Detect which cell encompasses the target text, then output its (X, Y) center coordinate. 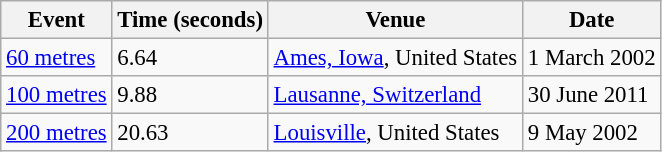
6.64 (190, 58)
60 metres (56, 58)
100 metres (56, 95)
Ames, Iowa, United States (395, 58)
9 May 2002 (591, 133)
1 March 2002 (591, 58)
Time (seconds) (190, 20)
30 June 2011 (591, 95)
Date (591, 20)
9.88 (190, 95)
Louisville, United States (395, 133)
20.63 (190, 133)
Lausanne, Switzerland (395, 95)
Venue (395, 20)
200 metres (56, 133)
Event (56, 20)
